Determine the (X, Y) coordinate at the center of the cell enclosing the given text.  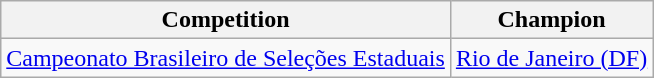
Competition (226, 20)
Champion (551, 20)
Campeonato Brasileiro de Seleções Estaduais (226, 58)
Rio de Janeiro (DF) (551, 58)
